Find where the given text appears and provide that cell's center as [X, Y] coordinate. 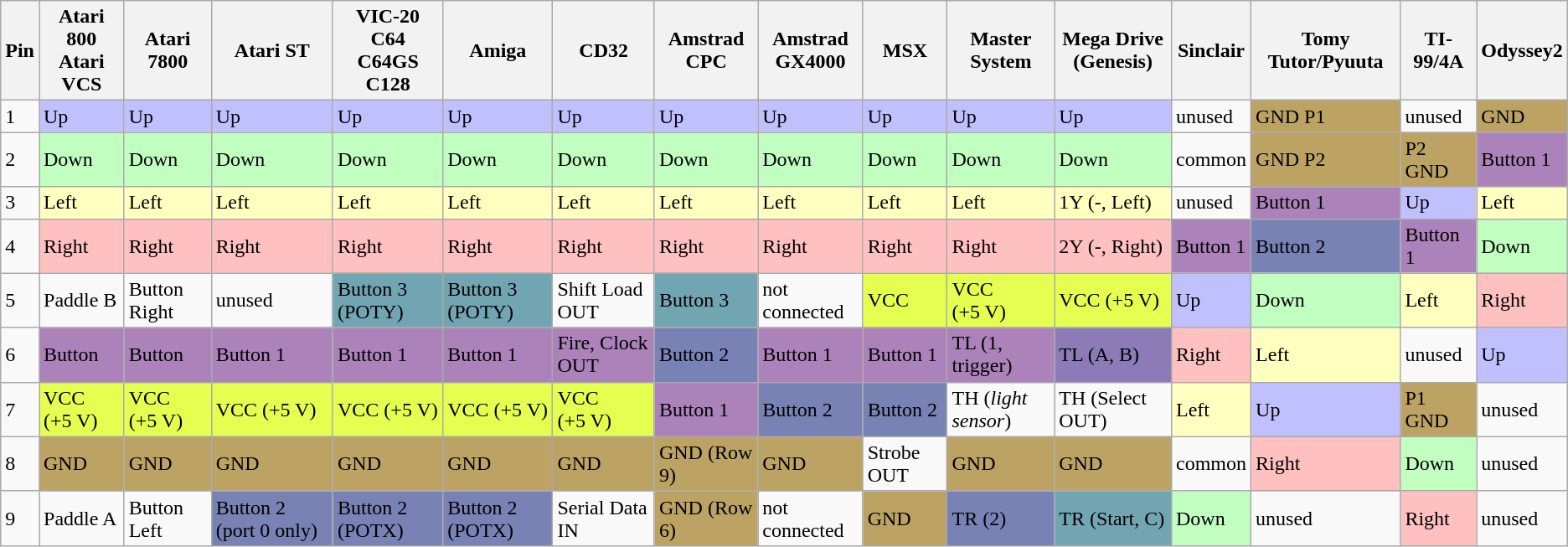
TH (light sensor) [1001, 409]
Paddle A [81, 518]
TL (A, B) [1113, 355]
TL (1, trigger) [1001, 355]
Button 3 [705, 300]
GND (Row 6) [705, 518]
Button Right [168, 300]
TR (2) [1001, 518]
Odyssey2 [1523, 50]
Serial Data IN [603, 518]
Paddle B [81, 300]
TR (Start, C) [1113, 518]
CD32 [603, 50]
MSX [905, 50]
AmstradGX4000 [811, 50]
7 [20, 409]
1 [20, 116]
GND (Row 9) [705, 464]
Fire, Clock OUT [603, 355]
GND P2 [1326, 159]
TH (Select OUT) [1113, 409]
9 [20, 518]
Strobe OUT [905, 464]
Button Left [168, 518]
VCC [905, 300]
5 [20, 300]
TI-99/4A [1439, 50]
1Y (-, Left) [1113, 203]
Atari 7800 [168, 50]
Atari ST [271, 50]
8 [20, 464]
2 [20, 159]
Sinclair [1211, 50]
3 [20, 203]
VIC-20C64C64GSC128 [387, 50]
GND P1 [1326, 116]
6 [20, 355]
4 [20, 246]
Tomy Tutor/Pyuuta [1326, 50]
AmstradCPC [705, 50]
Mega Drive(Genesis) [1113, 50]
Atari 800Atari VCS [81, 50]
P1 GND [1439, 409]
Amiga [498, 50]
Button 2 (port 0 only) [271, 518]
Shift Load OUT [603, 300]
P2 GND [1439, 159]
Master System [1001, 50]
Pin [20, 50]
2Y (-, Right) [1113, 246]
